Pinpoint the cell where the given text exists, returning its (x, y) midpoint coordinate. 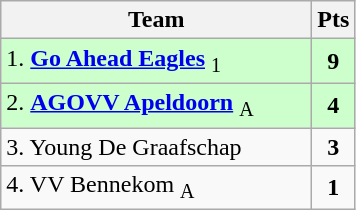
1. Go Ahead Eagles 1 (156, 61)
1 (334, 188)
Pts (334, 20)
9 (334, 61)
4. VV Bennekom A (156, 188)
2. AGOVV Apeldoorn A (156, 105)
3. Young De Graafschap (156, 147)
4 (334, 105)
3 (334, 147)
Team (156, 20)
